Determine the (x, y) coordinate at the center of the cell enclosing the given text.  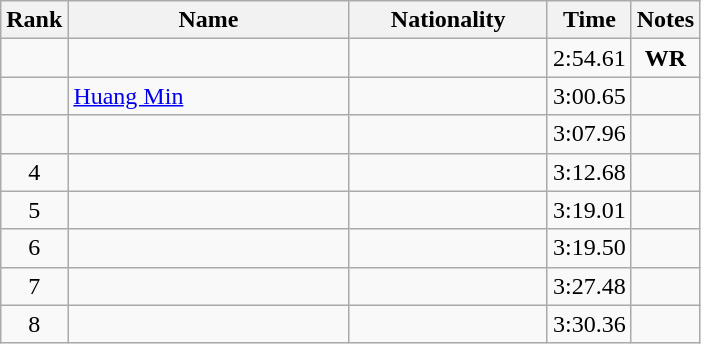
7 (34, 286)
5 (34, 210)
3:12.68 (589, 172)
3:27.48 (589, 286)
3:19.50 (589, 248)
4 (34, 172)
3:07.96 (589, 134)
Huang Min (208, 96)
Time (589, 20)
2:54.61 (589, 58)
Rank (34, 20)
8 (34, 324)
3:00.65 (589, 96)
3:30.36 (589, 324)
3:19.01 (589, 210)
6 (34, 248)
Nationality (448, 20)
WR (665, 58)
Notes (665, 20)
Name (208, 20)
